Pinpoint the cell where the given text exists, returning its (x, y) midpoint coordinate. 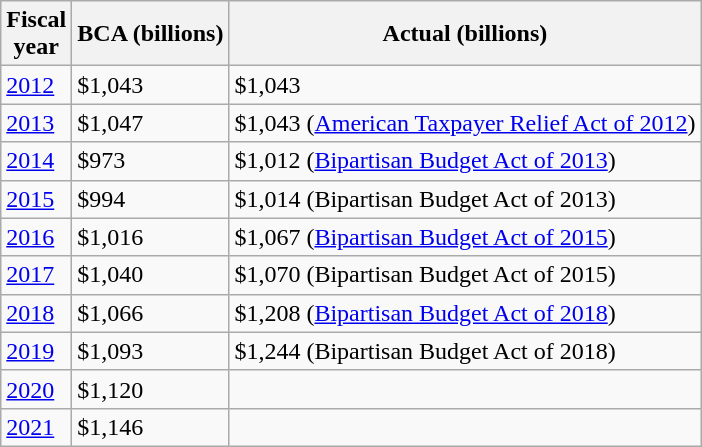
$1,066 (150, 313)
$1,012 (Bipartisan Budget Act of 2013) (465, 161)
$1,208 (Bipartisan Budget Act of 2018) (465, 313)
$1,120 (150, 389)
$1,016 (150, 237)
2021 (36, 427)
2019 (36, 351)
$994 (150, 199)
$1,047 (150, 123)
$1,093 (150, 351)
2012 (36, 85)
Fiscalyear (36, 34)
$973 (150, 161)
$1,244 (Bipartisan Budget Act of 2018) (465, 351)
$1,014 (Bipartisan Budget Act of 2013) (465, 199)
2020 (36, 389)
$1,043 (American Taxpayer Relief Act of 2012) (465, 123)
Actual (billions) (465, 34)
2016 (36, 237)
BCA (billions) (150, 34)
$1,070 (Bipartisan Budget Act of 2015) (465, 275)
$1,067 (Bipartisan Budget Act of 2015) (465, 237)
$1,146 (150, 427)
$1,040 (150, 275)
2014 (36, 161)
2018 (36, 313)
2013 (36, 123)
2017 (36, 275)
2015 (36, 199)
